Provide the (X, Y) coordinate of the cell's center where the given text is located.  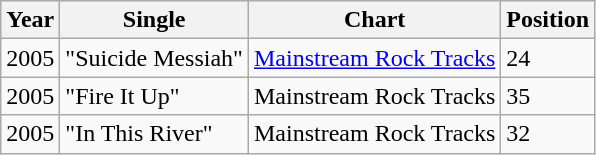
Year (30, 20)
24 (548, 58)
"Fire It Up" (154, 96)
Single (154, 20)
Chart (374, 20)
"In This River" (154, 134)
"Suicide Messiah" (154, 58)
35 (548, 96)
32 (548, 134)
Position (548, 20)
